Search for the cell housing the specified text and yield its [x, y] center coordinate. 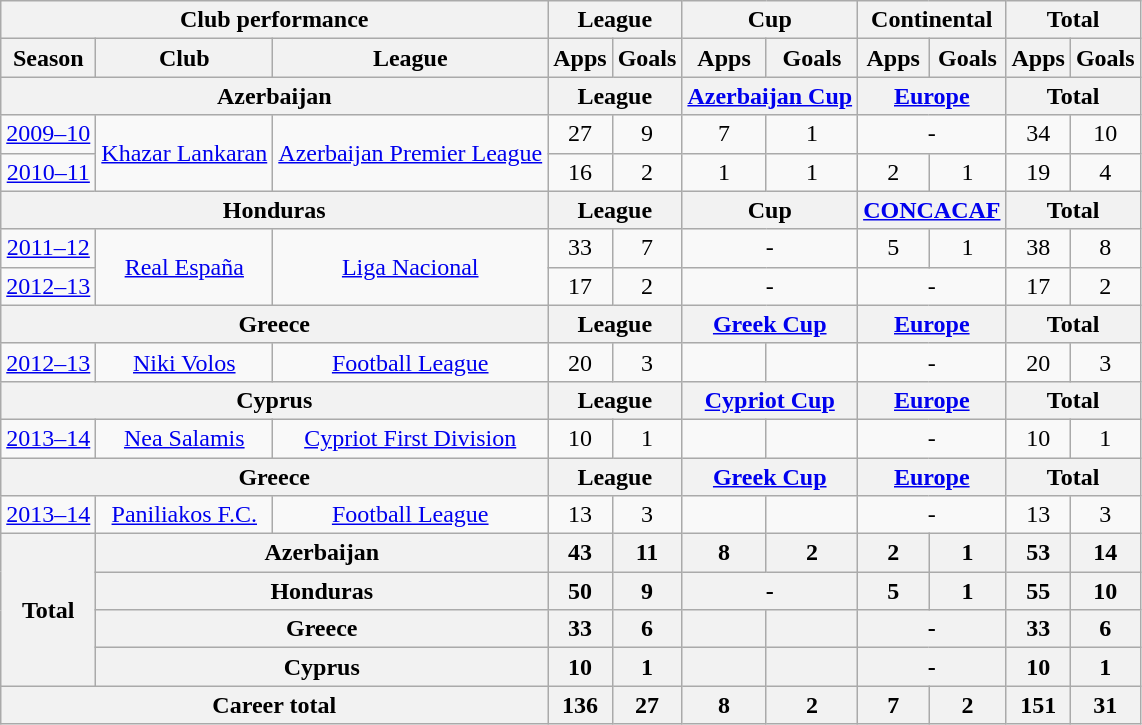
2010–11 [48, 172]
Season [48, 58]
2011–12 [48, 248]
Azerbaijan Premier League [410, 153]
Real España [184, 267]
Club [184, 58]
Niki Volos [184, 362]
Paniliakos F.C. [184, 515]
Khazar Lankaran [184, 153]
Club performance [274, 20]
34 [1038, 134]
43 [580, 553]
136 [580, 705]
55 [1038, 591]
16 [580, 172]
CONCACAF [932, 210]
50 [580, 591]
19 [1038, 172]
38 [1038, 248]
2009–10 [48, 134]
Azerbaijan Cup [770, 96]
Career total [274, 705]
14 [1105, 553]
11 [647, 553]
Continental [932, 20]
Liga Nacional [410, 267]
Nea Salamis [184, 438]
Cypriot Cup [770, 400]
Cypriot First Division [410, 438]
53 [1038, 553]
4 [1105, 172]
151 [1038, 705]
31 [1105, 705]
